Return (x, y) of the center of cell containing provided text 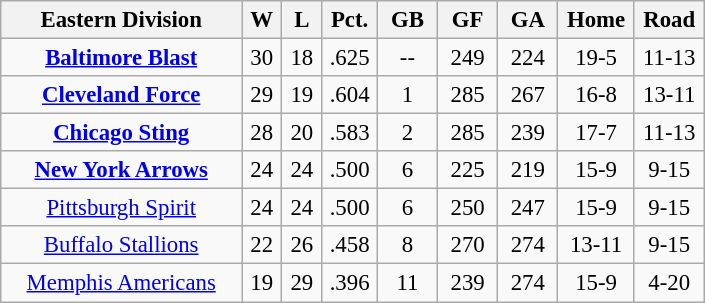
22 (262, 245)
W (262, 20)
1 (407, 95)
28 (262, 133)
2 (407, 133)
Cleveland Force (122, 95)
Memphis Americans (122, 283)
Home (596, 20)
.604 (350, 95)
250 (468, 208)
Baltimore Blast (122, 58)
.458 (350, 245)
219 (528, 170)
Buffalo Stallions (122, 245)
Pittsburgh Spirit (122, 208)
L (302, 20)
224 (528, 58)
Road (669, 20)
17-7 (596, 133)
11 (407, 283)
270 (468, 245)
New York Arrows (122, 170)
GA (528, 20)
8 (407, 245)
.396 (350, 283)
-- (407, 58)
.583 (350, 133)
19-5 (596, 58)
Chicago Sting (122, 133)
18 (302, 58)
267 (528, 95)
Pct. (350, 20)
26 (302, 245)
.625 (350, 58)
225 (468, 170)
GB (407, 20)
4-20 (669, 283)
20 (302, 133)
249 (468, 58)
16-8 (596, 95)
30 (262, 58)
247 (528, 208)
Eastern Division (122, 20)
GF (468, 20)
